Return (X, Y) of the center of cell containing provided text 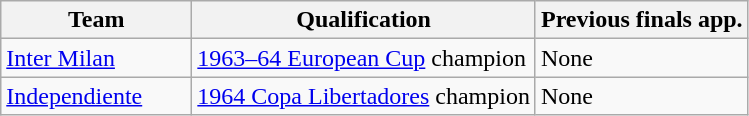
Inter Milan (96, 58)
1963–64 European Cup champion (364, 58)
Independiente (96, 96)
Previous finals app. (642, 20)
1964 Copa Libertadores champion (364, 96)
Team (96, 20)
Qualification (364, 20)
